Determine the [X, Y] coordinate at the center of the cell enclosing the given text.  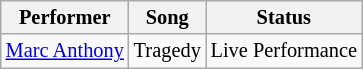
Live Performance [284, 51]
Song [168, 17]
Marc Anthony [65, 51]
Status [284, 17]
Performer [65, 17]
Tragedy [168, 51]
